Provide the (X, Y) coordinate of the cell's center where the given text is located.  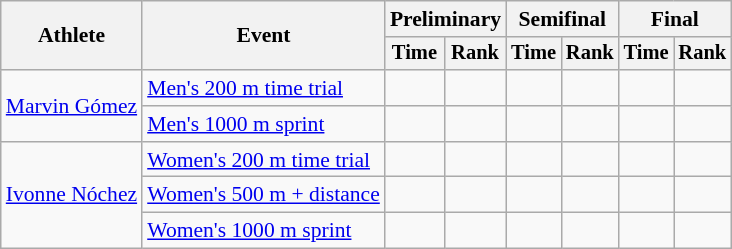
Event (264, 36)
Final (675, 19)
Athlete (72, 36)
Women's 1000 m sprint (264, 231)
Preliminary (446, 19)
Ivonne Nóchez (72, 196)
Women's 200 m time trial (264, 160)
Men's 1000 m sprint (264, 124)
Men's 200 m time trial (264, 88)
Marvin Gómez (72, 106)
Semifinal (562, 19)
Women's 500 m + distance (264, 195)
